Capture the cell that displays the provided text and extract its [X, Y] central coordinate. 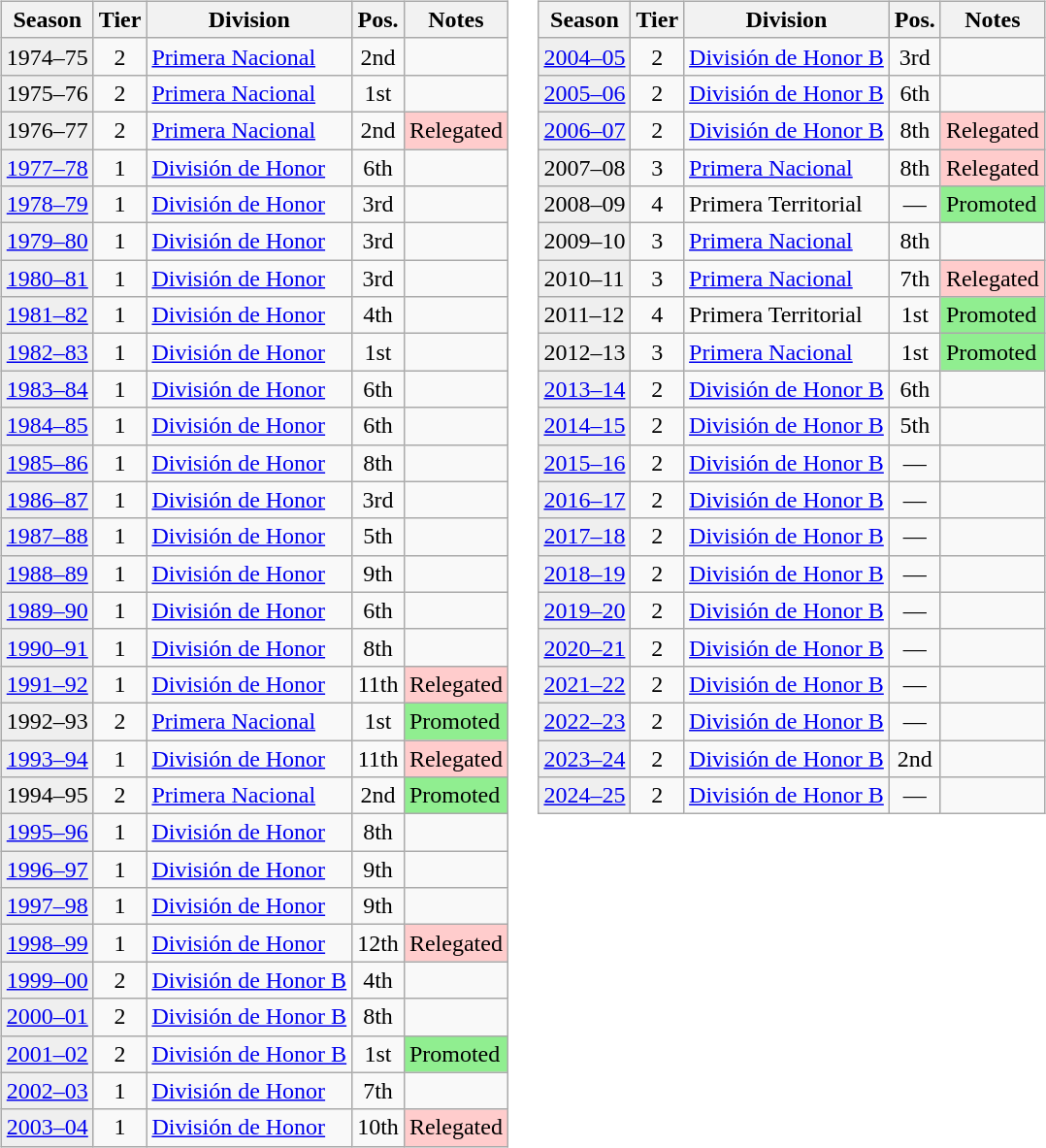
2009–10 [584, 242]
2024–25 [584, 796]
2023–24 [584, 758]
1974–75 [47, 56]
1982–83 [47, 352]
1992–93 [47, 721]
2012–13 [584, 352]
1988–89 [47, 574]
2002–03 [47, 1091]
2005–06 [584, 93]
2001–02 [47, 1054]
1987–88 [47, 537]
1978–79 [47, 205]
2006–07 [584, 130]
1991–92 [47, 684]
1999–00 [47, 980]
1983–84 [47, 389]
1994–95 [47, 796]
2007–08 [584, 168]
2019–20 [584, 610]
2022–23 [584, 721]
2013–14 [584, 389]
1996–97 [47, 869]
1979–80 [47, 242]
2008–09 [584, 205]
1976–77 [47, 130]
12th [378, 943]
2020–21 [584, 647]
2003–04 [47, 1128]
10th [378, 1128]
1998–99 [47, 943]
2021–22 [584, 684]
1995–96 [47, 833]
1977–78 [47, 168]
1989–90 [47, 610]
1981–82 [47, 315]
1985–86 [47, 463]
1997–98 [47, 906]
2014–15 [584, 426]
1993–94 [47, 758]
2015–16 [584, 463]
1975–76 [47, 93]
1986–87 [47, 500]
1984–85 [47, 426]
2017–18 [584, 537]
2000–01 [47, 1017]
1990–91 [47, 647]
2011–12 [584, 315]
2010–11 [584, 279]
2018–19 [584, 574]
2016–17 [584, 500]
2004–05 [584, 56]
1980–81 [47, 279]
